Determine the (x, y) coordinate at the center of the cell enclosing the given text.  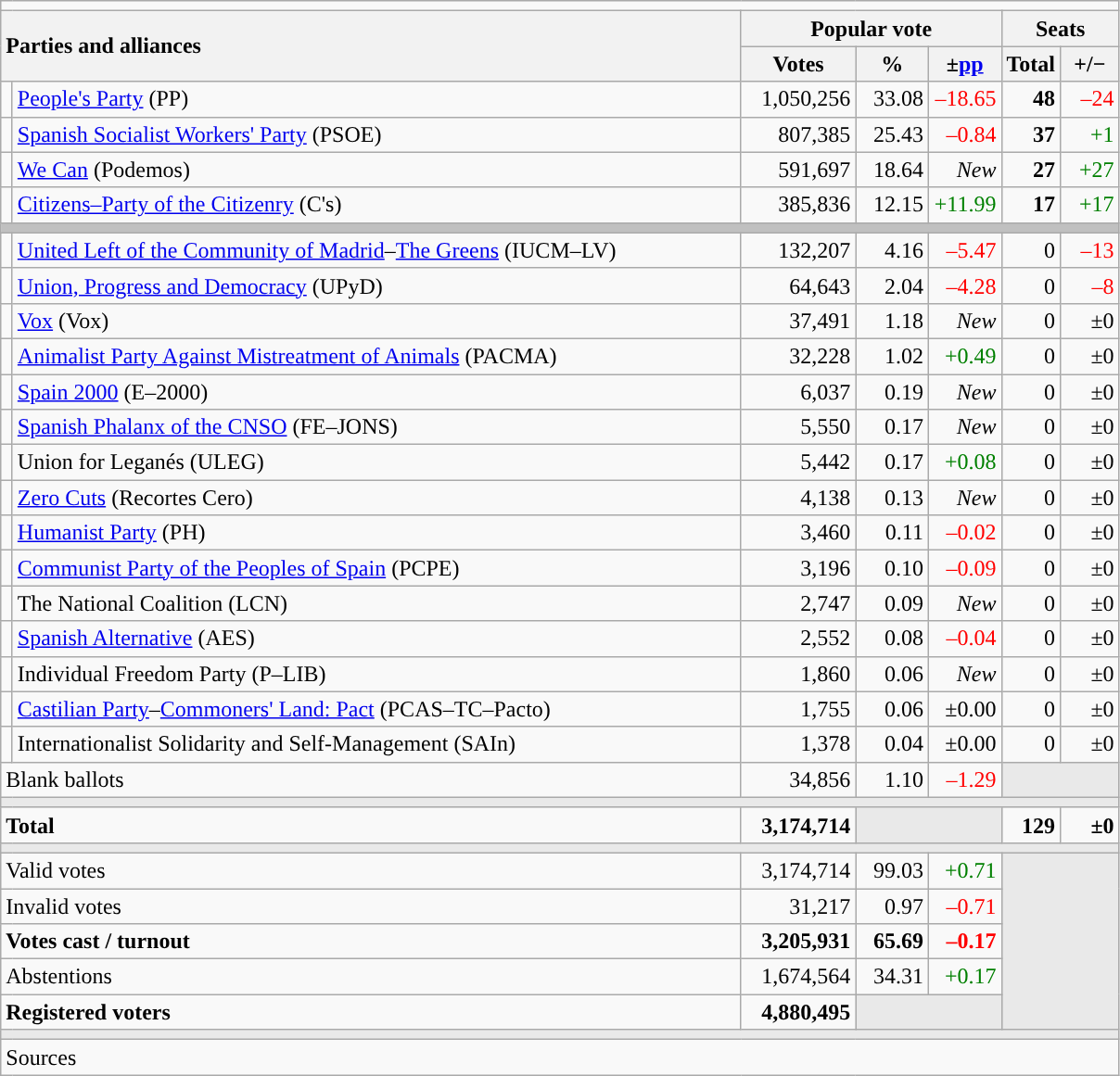
–0.84 (964, 134)
1.02 (892, 356)
2,552 (798, 639)
0.10 (892, 568)
0.04 (892, 744)
+/− (1090, 64)
The National Coalition (LCN) (376, 603)
1.10 (892, 779)
Internationalist Solidarity and Self-Management (SAIn) (376, 744)
–0.09 (964, 568)
34,856 (798, 779)
±pp (964, 64)
1.18 (892, 321)
4,138 (798, 498)
+0.49 (964, 356)
–5.47 (964, 250)
Abstentions (371, 977)
0.13 (892, 498)
37,491 (798, 321)
65.69 (892, 942)
We Can (Podemos) (376, 170)
Communist Party of the Peoples of Spain (PCPE) (376, 568)
4,880,495 (798, 1012)
–1.29 (964, 779)
Union, Progress and Democracy (UPyD) (376, 285)
6,037 (798, 392)
–0.71 (964, 905)
3,196 (798, 568)
129 (1031, 825)
1,378 (798, 744)
5,550 (798, 427)
Spanish Phalanx of the CNSO (FE–JONS) (376, 427)
1,674,564 (798, 977)
Union for Leganés (ULEG) (376, 462)
807,385 (798, 134)
Citizens–Party of the Citizenry (C's) (376, 205)
% (892, 64)
Blank ballots (371, 779)
–18.65 (964, 99)
Invalid votes (371, 905)
385,836 (798, 205)
Sources (560, 1057)
33.08 (892, 99)
1,050,256 (798, 99)
37 (1031, 134)
–8 (1090, 285)
+17 (1090, 205)
Spanish Socialist Workers' Party (PSOE) (376, 134)
Humanist Party (PH) (376, 533)
1,755 (798, 709)
Votes (798, 64)
12.15 (892, 205)
Seats (1061, 29)
32,228 (798, 356)
64,643 (798, 285)
–0.17 (964, 942)
+0.17 (964, 977)
25.43 (892, 134)
–13 (1090, 250)
+1 (1090, 134)
3,205,931 (798, 942)
2.04 (892, 285)
4.16 (892, 250)
–0.04 (964, 639)
48 (1031, 99)
Castilian Party–Commoners' Land: Pact (PCAS–TC–Pacto) (376, 709)
0.19 (892, 392)
Valid votes (371, 870)
27 (1031, 170)
+27 (1090, 170)
0.97 (892, 905)
17 (1031, 205)
+11.99 (964, 205)
Animalist Party Against Mistreatment of Animals (PACMA) (376, 356)
591,697 (798, 170)
Spain 2000 (E–2000) (376, 392)
Spanish Alternative (AES) (376, 639)
0.08 (892, 639)
–0.02 (964, 533)
Individual Freedom Party (P–LIB) (376, 674)
+0.71 (964, 870)
Zero Cuts (Recortes Cero) (376, 498)
Vox (Vox) (376, 321)
31,217 (798, 905)
+0.08 (964, 462)
Registered voters (371, 1012)
0.11 (892, 533)
Parties and alliances (371, 46)
34.31 (892, 977)
132,207 (798, 250)
99.03 (892, 870)
5,442 (798, 462)
2,747 (798, 603)
1,860 (798, 674)
0.09 (892, 603)
3,460 (798, 533)
–24 (1090, 99)
18.64 (892, 170)
Popular vote (872, 29)
United Left of the Community of Madrid–The Greens (IUCM–LV) (376, 250)
Votes cast / turnout (371, 942)
–4.28 (964, 285)
People's Party (PP) (376, 99)
